Provide the [x, y] coordinate of the cell's center where the given text is located.  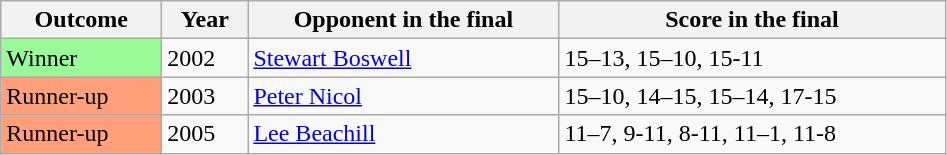
2002 [205, 58]
Year [205, 20]
Score in the final [752, 20]
15–10, 14–15, 15–14, 17-15 [752, 96]
Stewart Boswell [404, 58]
11–7, 9-11, 8-11, 11–1, 11-8 [752, 134]
2005 [205, 134]
15–13, 15–10, 15-11 [752, 58]
Peter Nicol [404, 96]
Lee Beachill [404, 134]
2003 [205, 96]
Outcome [82, 20]
Opponent in the final [404, 20]
Winner [82, 58]
